Identify which cell holds the provided text, then report its [x, y] central coordinate. 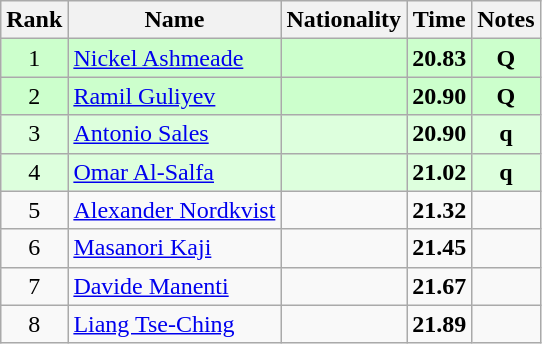
21.32 [440, 210]
Notes [506, 20]
Davide Manenti [174, 286]
21.67 [440, 286]
3 [34, 134]
Nationality [344, 20]
Time [440, 20]
Name [174, 20]
6 [34, 248]
21.02 [440, 172]
2 [34, 96]
Ramil Guliyev [174, 96]
Liang Tse-Ching [174, 324]
Nickel Ashmeade [174, 58]
21.45 [440, 248]
5 [34, 210]
Omar Al-Salfa [174, 172]
8 [34, 324]
7 [34, 286]
4 [34, 172]
Alexander Nordkvist [174, 210]
20.83 [440, 58]
Masanori Kaji [174, 248]
1 [34, 58]
21.89 [440, 324]
Antonio Sales [174, 134]
Rank [34, 20]
